Provide the [X, Y] coordinate of the cell's center where the given text is located.  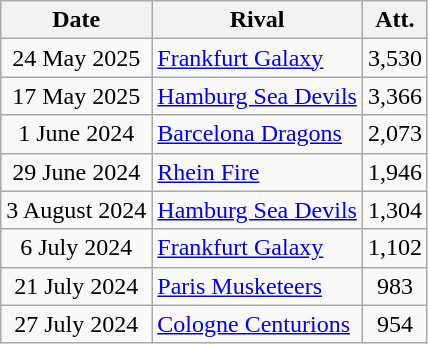
Paris Musketeers [258, 286]
954 [394, 324]
27 July 2024 [76, 324]
17 May 2025 [76, 96]
1,102 [394, 248]
Rival [258, 20]
3 August 2024 [76, 210]
1 June 2024 [76, 134]
1,946 [394, 172]
24 May 2025 [76, 58]
Barcelona Dragons [258, 134]
983 [394, 286]
3,366 [394, 96]
1,304 [394, 210]
6 July 2024 [76, 248]
Att. [394, 20]
29 June 2024 [76, 172]
Rhein Fire [258, 172]
Date [76, 20]
21 July 2024 [76, 286]
3,530 [394, 58]
Cologne Centurions [258, 324]
2,073 [394, 134]
